From the cell containing the given text, extract its center point as (x, y) coordinate. 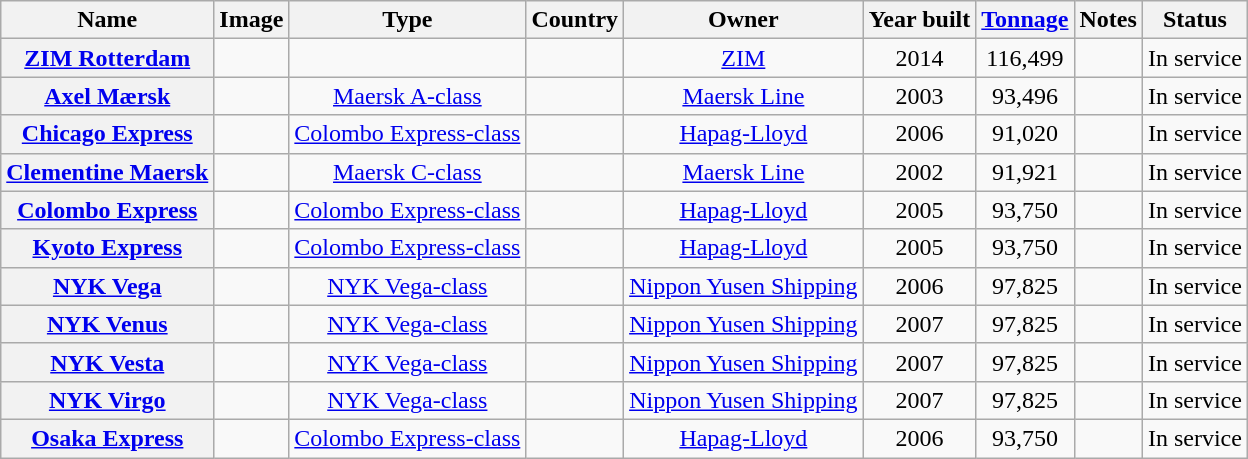
Clementine Maersk (108, 172)
NYK Virgo (108, 400)
NYK Vesta (108, 362)
2002 (920, 172)
Colombo Express (108, 210)
91,020 (1025, 134)
Owner (744, 20)
91,921 (1025, 172)
Status (1194, 20)
2014 (920, 58)
Kyoto Express (108, 248)
Osaka Express (108, 438)
ZIM (744, 58)
116,499 (1025, 58)
Tonnage (1025, 20)
ZIM Rotterdam (108, 58)
Type (408, 20)
93,496 (1025, 96)
Country (575, 20)
Image (252, 20)
NYK Vega (108, 286)
Chicago Express (108, 134)
2003 (920, 96)
Year built (920, 20)
Notes (1108, 20)
Maersk A-class (408, 96)
Axel Mærsk (108, 96)
Name (108, 20)
Maersk C-class (408, 172)
NYK Venus (108, 324)
